Extract the [x, y] coordinate from the center of the cell holding the provided text.  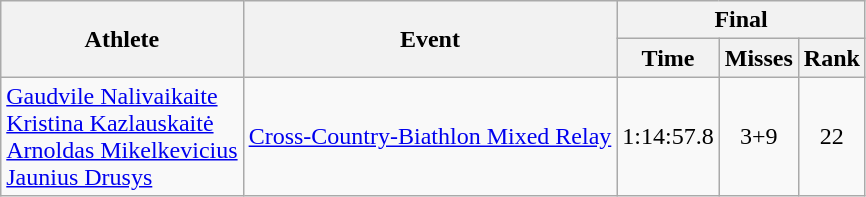
Cross-Country-Biathlon Mixed Relay [430, 136]
Final [742, 20]
Athlete [122, 39]
Gaudvile NalivaikaiteKristina KazlauskaitėArnoldas MikelkeviciusJaunius Drusys [122, 136]
Time [668, 58]
3+9 [758, 136]
22 [832, 136]
Misses [758, 58]
1:14:57.8 [668, 136]
Rank [832, 58]
Event [430, 39]
